Return [x, y] of the center of cell containing provided text 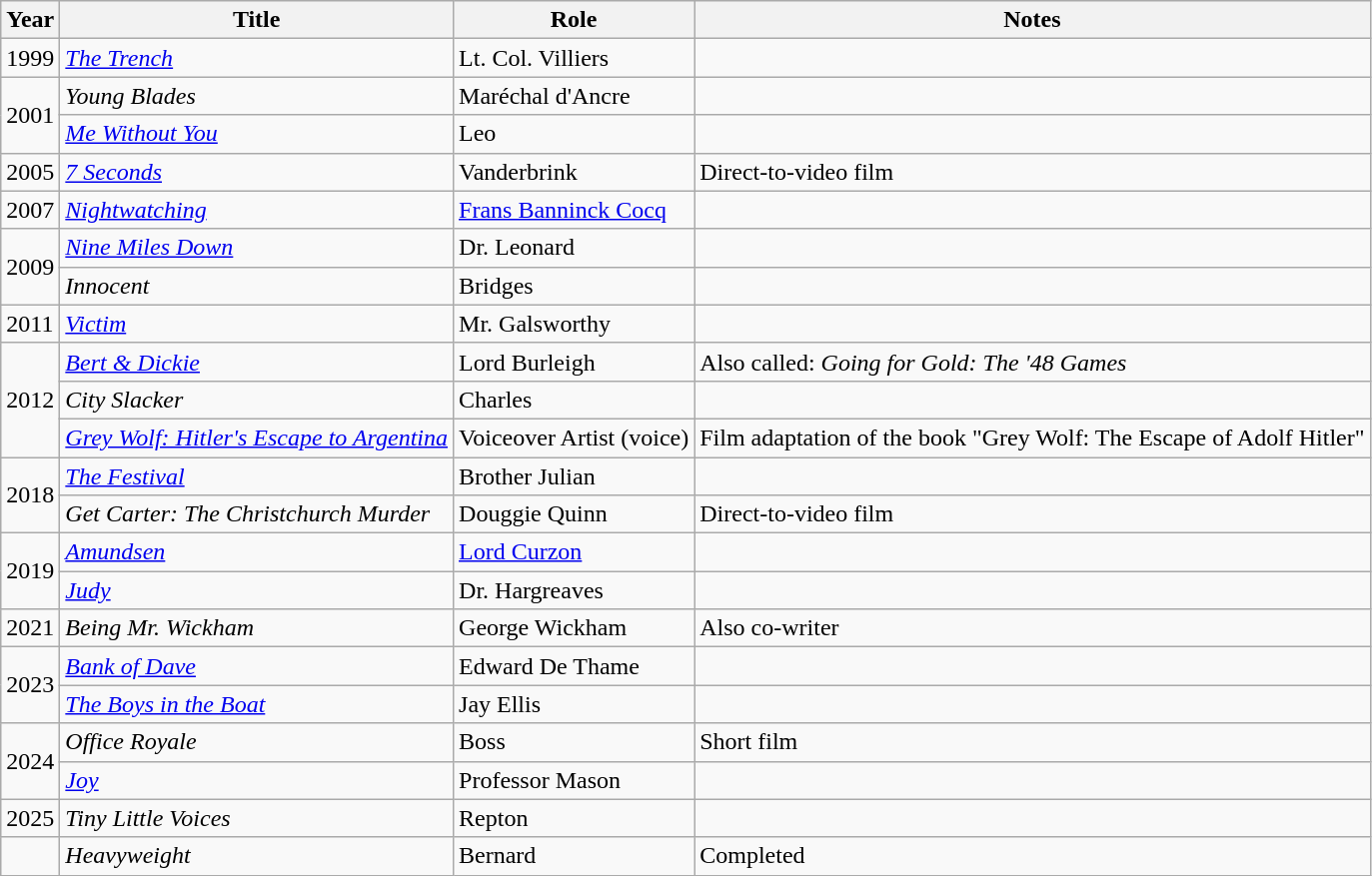
Joy [257, 780]
George Wickham [574, 628]
The Trench [257, 58]
Brother Julian [574, 476]
Tiny Little Voices [257, 818]
Also called: Going for Gold: The '48 Games [1032, 362]
Frans Banninck Cocq [574, 210]
Also co-writer [1032, 628]
2007 [30, 210]
Bank of Dave [257, 666]
2005 [30, 172]
Lord Curzon [574, 552]
Completed [1032, 856]
2023 [30, 685]
Bernard [574, 856]
7 Seconds [257, 172]
Nightwatching [257, 210]
Film adaptation of the book "Grey Wolf: The Escape of Adolf Hitler" [1032, 438]
2018 [30, 495]
Heavyweight [257, 856]
Victim [257, 324]
Jay Ellis [574, 704]
Maréchal d'Ancre [574, 96]
Office Royale [257, 742]
Role [574, 20]
2025 [30, 818]
City Slacker [257, 400]
2011 [30, 324]
Notes [1032, 20]
Get Carter: The Christchurch Murder [257, 514]
Repton [574, 818]
Nine Miles Down [257, 248]
Leo [574, 134]
2001 [30, 115]
Amundsen [257, 552]
Grey Wolf: Hitler's Escape to Argentina [257, 438]
2019 [30, 571]
2009 [30, 267]
Short film [1032, 742]
Bridges [574, 286]
The Boys in the Boat [257, 704]
Year [30, 20]
Vanderbrink [574, 172]
Douggie Quinn [574, 514]
Being Mr. Wickham [257, 628]
Me Without You [257, 134]
1999 [30, 58]
Dr. Hargreaves [574, 590]
Charles [574, 400]
Young Blades [257, 96]
Lt. Col. Villiers [574, 58]
Edward De Thame [574, 666]
Lord Burleigh [574, 362]
Professor Mason [574, 780]
Mr. Galsworthy [574, 324]
Judy [257, 590]
Voiceover Artist (voice) [574, 438]
Innocent [257, 286]
Dr. Leonard [574, 248]
2012 [30, 400]
2024 [30, 761]
Title [257, 20]
The Festival [257, 476]
Bert & Dickie [257, 362]
Boss [574, 742]
2021 [30, 628]
